Pinpoint the cell where the given text exists, returning its [x, y] midpoint coordinate. 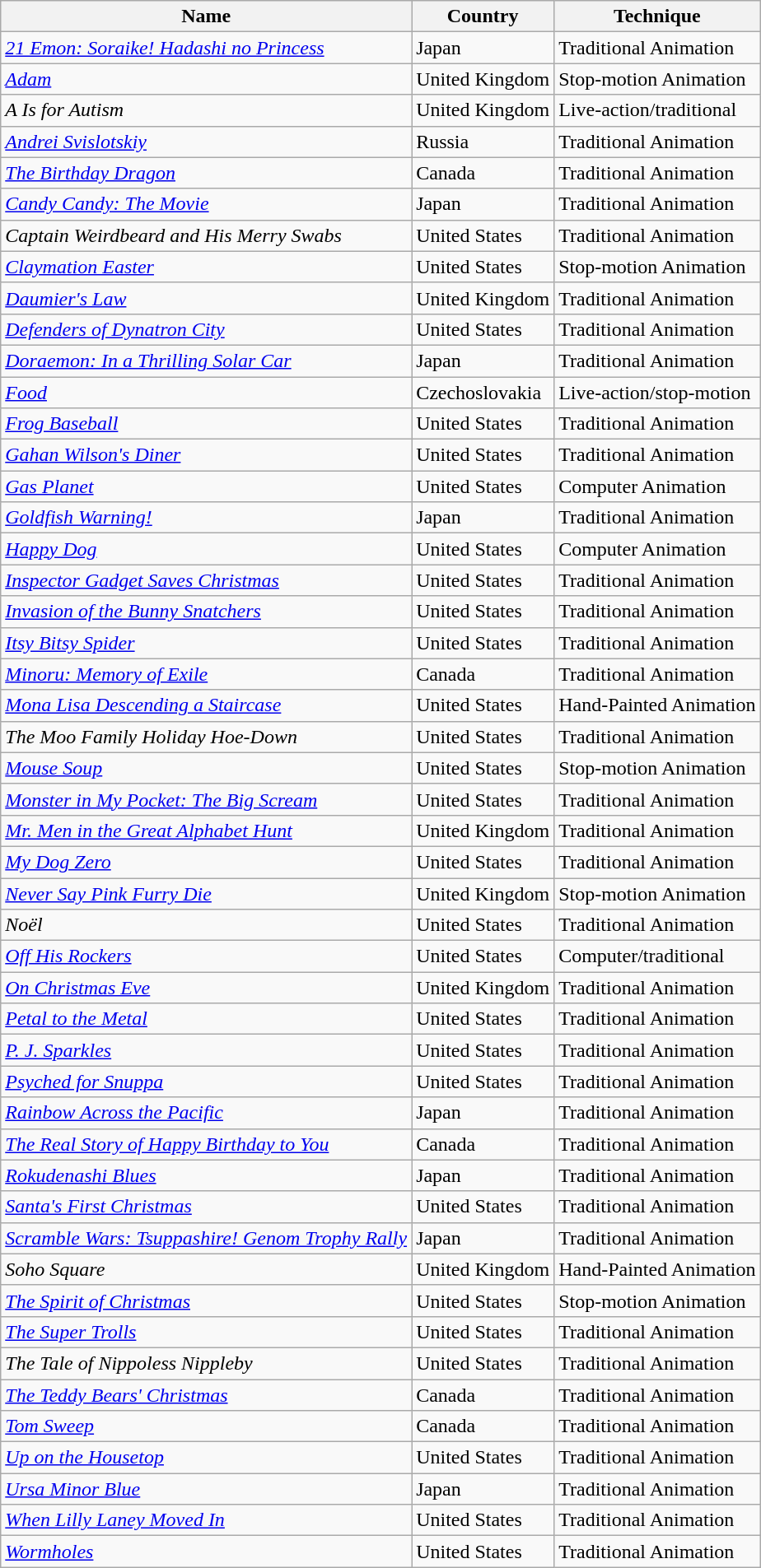
Country [483, 16]
Scramble Wars: Tsuppashire! Genom Trophy Rally [206, 1238]
Computer/traditional [657, 956]
Gahan Wilson's Diner [206, 455]
Live-action/stop-motion [657, 393]
Captain Weirdbeard and His Merry Swabs [206, 235]
P. J. Sparkles [206, 1050]
The Spirit of Christmas [206, 1300]
Russia [483, 142]
When Lilly Laney Moved In [206, 1520]
The Super Trolls [206, 1332]
Wormholes [206, 1552]
Adam [206, 79]
A Is for Autism [206, 110]
The Tale of Nippoless Nippleby [206, 1363]
Never Say Pink Furry Die [206, 893]
On Christmas Eve [206, 988]
Santa's First Christmas [206, 1207]
Frog Baseball [206, 424]
Rainbow Across the Pacific [206, 1113]
Tom Sweep [206, 1426]
Gas Planet [206, 486]
Live-action/traditional [657, 110]
Soho Square [206, 1269]
The Moo Family Holiday Hoe-Down [206, 737]
Up on the Housetop [206, 1458]
21 Emon: Soraike! Hadashi no Princess [206, 48]
Candy Candy: The Movie [206, 204]
Name [206, 16]
Goldfish Warning! [206, 518]
Noël [206, 925]
My Dog Zero [206, 862]
The Birthday Dragon [206, 173]
Food [206, 393]
Psyched for Snuppa [206, 1082]
Inspector Gadget Saves Christmas [206, 580]
Monster in My Pocket: The Big Scream [206, 799]
Defenders of Dynatron City [206, 329]
Mona Lisa Descending a Staircase [206, 705]
The Teddy Bears' Christmas [206, 1395]
Technique [657, 16]
Rokudenashi Blues [206, 1175]
Invasion of the Bunny Snatchers [206, 612]
Doraemon: In a Thrilling Solar Car [206, 361]
Mr. Men in the Great Alphabet Hunt [206, 831]
Mouse Soup [206, 768]
Happy Dog [206, 549]
Andrei Svislotskiy [206, 142]
Ursa Minor Blue [206, 1489]
Claymation Easter [206, 267]
Itsy Bitsy Spider [206, 643]
Petal to the Metal [206, 1019]
Czechoslovakia [483, 393]
The Real Story of Happy Birthday to You [206, 1144]
Daumier's Law [206, 298]
Minoru: Memory of Exile [206, 674]
Off His Rockers [206, 956]
